Pinpoint the cell where the given text exists, returning its (X, Y) midpoint coordinate. 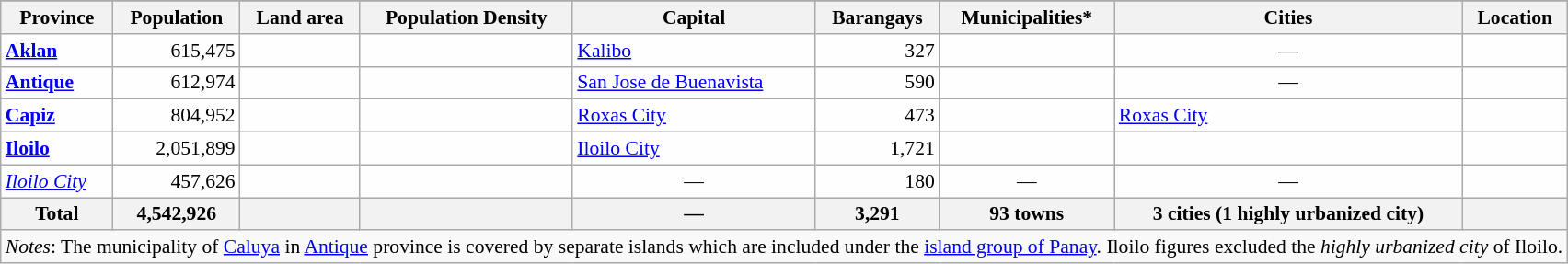
615,475 (177, 51)
612,974 (177, 83)
Population (177, 17)
Antique (57, 83)
Iloilo (57, 149)
2,051,899 (177, 149)
Land area (300, 17)
Municipalities* (1027, 17)
Location (1515, 17)
3 cities (1 highly urbanized city) (1288, 214)
590 (878, 83)
3,291 (878, 214)
Capital (694, 17)
Capiz (57, 116)
Aklan (57, 51)
4,542,926 (177, 214)
San Jose de Buenavista (694, 83)
180 (878, 181)
804,952 (177, 116)
Province (57, 17)
Population Density (466, 17)
93 towns (1027, 214)
1,721 (878, 149)
327 (878, 51)
Cities (1288, 17)
Barangays (878, 17)
Total (57, 214)
473 (878, 116)
457,626 (177, 181)
Kalibo (694, 51)
